Provide the (X, Y) coordinate of the cell's center where the given text is located.  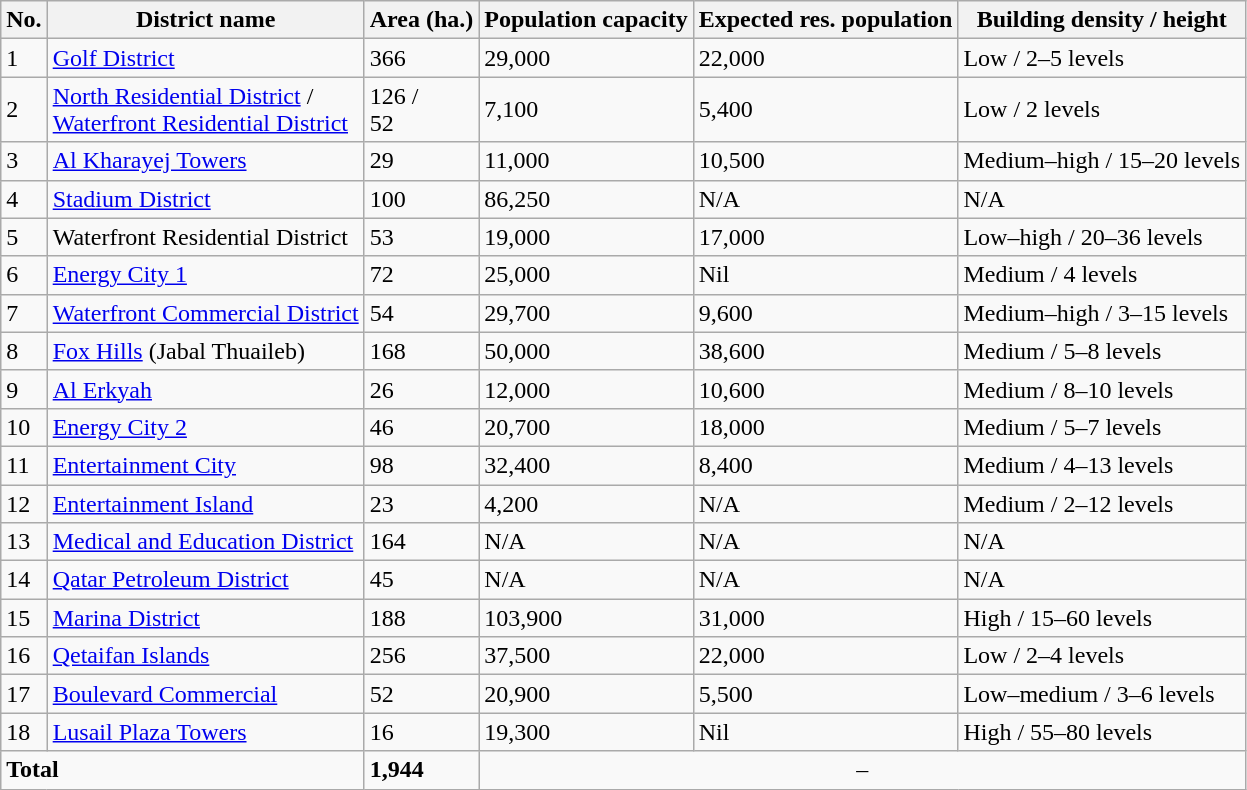
8 (24, 351)
7,100 (586, 110)
Al Erkyah (206, 389)
Expected res. population (826, 20)
188 (422, 618)
86,250 (586, 199)
9 (24, 389)
23 (422, 503)
4,200 (586, 503)
52 (422, 694)
20,900 (586, 694)
High / 15–60 levels (1102, 618)
Boulevard Commercial (206, 694)
168 (422, 351)
9,600 (826, 313)
Fox Hills (Jabal Thuaileb) (206, 351)
Marina District (206, 618)
Qetaifan Islands (206, 656)
18,000 (826, 427)
5,500 (826, 694)
38,600 (826, 351)
1 (24, 58)
Medium–high / 15–20 levels (1102, 161)
5,400 (826, 110)
7 (24, 313)
Medium / 4 levels (1102, 275)
10,500 (826, 161)
8,400 (826, 465)
19,000 (586, 237)
26 (422, 389)
Waterfront Residential District (206, 237)
North Residential District / Waterfront Residential District (206, 110)
Population capacity (586, 20)
18 (24, 732)
25,000 (586, 275)
Entertainment City (206, 465)
Al Kharayej Towers (206, 161)
Entertainment Island (206, 503)
17 (24, 694)
29 (422, 161)
Energy City 1 (206, 275)
Energy City 2 (206, 427)
Qatar Petroleum District (206, 580)
17,000 (826, 237)
12 (24, 503)
29,000 (586, 58)
Medium / 2–12 levels (1102, 503)
Medical and Education District (206, 542)
100 (422, 199)
1,944 (422, 770)
4 (24, 199)
Low–medium / 3–6 levels (1102, 694)
Medium / 5–8 levels (1102, 351)
12,000 (586, 389)
Low–high / 20–36 levels (1102, 237)
Medium / 5–7 levels (1102, 427)
37,500 (586, 656)
Low / 2–4 levels (1102, 656)
20,700 (586, 427)
High / 55–80 levels (1102, 732)
3 (24, 161)
10 (24, 427)
256 (422, 656)
Area (ha.) (422, 20)
Stadium District (206, 199)
103,900 (586, 618)
Low / 2 levels (1102, 110)
No. (24, 20)
Waterfront Commercial District (206, 313)
11 (24, 465)
Low / 2–5 levels (1102, 58)
53 (422, 237)
164 (422, 542)
Medium / 4–13 levels (1102, 465)
45 (422, 580)
29,700 (586, 313)
15 (24, 618)
54 (422, 313)
2 (24, 110)
Medium–high / 3–15 levels (1102, 313)
366 (422, 58)
– (862, 770)
District name (206, 20)
6 (24, 275)
72 (422, 275)
126 / 52 (422, 110)
31,000 (826, 618)
Lusail Plaza Towers (206, 732)
5 (24, 237)
32,400 (586, 465)
13 (24, 542)
Golf District (206, 58)
Medium / 8–10 levels (1102, 389)
Building density / height (1102, 20)
46 (422, 427)
50,000 (586, 351)
98 (422, 465)
19,300 (586, 732)
11,000 (586, 161)
10,600 (826, 389)
Total (182, 770)
14 (24, 580)
